Determine the (X, Y) coordinate at the center of the cell enclosing the given text.  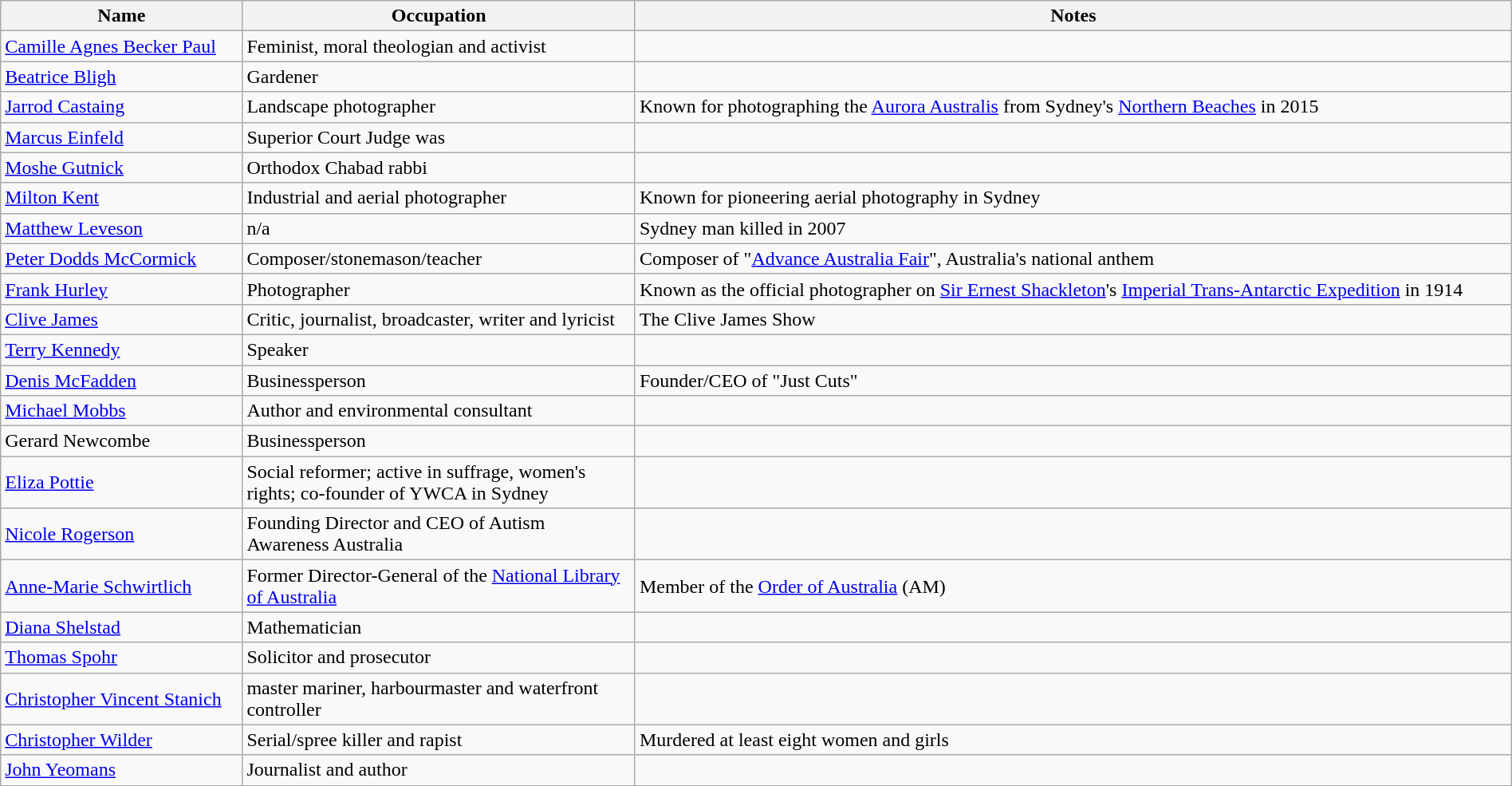
Member of the Order of Australia (AM) (1073, 586)
Eliza Pottie (121, 482)
Christopher Wilder (121, 740)
John Yeomans (121, 770)
Industrial and aerial photographer (439, 198)
Mathematician (439, 627)
Composer of "Advance Australia Fair", Australia's national anthem (1073, 259)
Terry Kennedy (121, 350)
Anne-Marie Schwirtlich (121, 586)
Composer/stonemason/teacher (439, 259)
Sydney man killed in 2007 (1073, 228)
Diana Shelstad (121, 627)
Founder/CEO of "Just Cuts" (1073, 381)
Social reformer; active in suffrage, women's rights; co-founder of YWCA in Sydney (439, 482)
Frank Hurley (121, 289)
Gardener (439, 77)
Landscape photographer (439, 107)
Camille Agnes Becker Paul (121, 46)
Known for photographing the Aurora Australis from Sydney's Northern Beaches in 2015 (1073, 107)
Superior Court Judge was (439, 137)
Thomas Spohr (121, 658)
Clive James (121, 319)
Peter Dodds McCormick (121, 259)
The Clive James Show (1073, 319)
Feminist, moral theologian and activist (439, 46)
Gerard Newcombe (121, 441)
Solicitor and prosecutor (439, 658)
master mariner, harbourmaster and waterfront controller (439, 699)
Michael Mobbs (121, 411)
Founding Director and CEO of Autism Awareness Australia (439, 535)
Occupation (439, 16)
Former Director-General of the National Library of Australia (439, 586)
Name (121, 16)
Beatrice Bligh (121, 77)
Matthew Leveson (121, 228)
Author and environmental consultant (439, 411)
Speaker (439, 350)
Jarrod Castaing (121, 107)
Marcus Einfeld (121, 137)
Christopher Vincent Stanich (121, 699)
Milton Kent (121, 198)
Denis McFadden (121, 381)
Moshe Gutnick (121, 168)
Orthodox Chabad rabbi (439, 168)
Serial/spree killer and rapist (439, 740)
Known as the official photographer on Sir Ernest Shackleton's Imperial Trans-Antarctic Expedition in 1914 (1073, 289)
Critic, journalist, broadcaster, writer and lyricist (439, 319)
Nicole Rogerson (121, 535)
Photographer (439, 289)
n/a (439, 228)
Notes (1073, 16)
Journalist and author (439, 770)
Known for pioneering aerial photography in Sydney (1073, 198)
Murdered at least eight women and girls (1073, 740)
